Return (X, Y) of the center of cell containing provided text 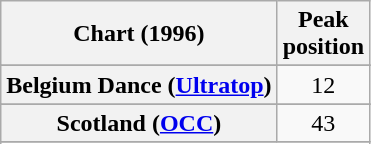
43 (323, 123)
Peakposition (323, 34)
Belgium Dance (Ultratop) (139, 85)
12 (323, 85)
Scotland (OCC) (139, 123)
Chart (1996) (139, 34)
